Determine the (X, Y) coordinate at the center of the cell enclosing the given text.  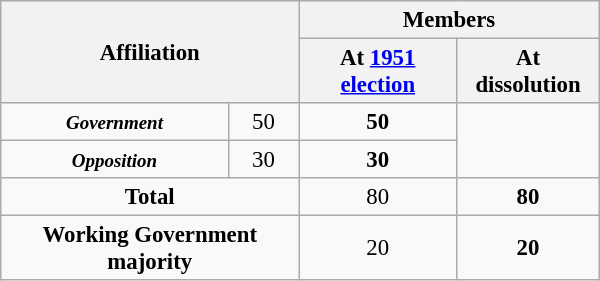
Working Government majority (150, 248)
Members (450, 20)
At dissolution (528, 72)
At 1951 election (378, 72)
Total (150, 197)
Opposition (114, 160)
Government (114, 122)
Affiliation (150, 52)
